Return (x, y) of the center of cell containing provided text 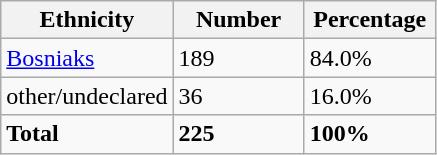
Bosniaks (87, 58)
84.0% (370, 58)
189 (238, 58)
100% (370, 134)
36 (238, 96)
Percentage (370, 20)
Number (238, 20)
Ethnicity (87, 20)
Total (87, 134)
16.0% (370, 96)
225 (238, 134)
other/undeclared (87, 96)
